Locate the cell with the specified text and output its (X, Y) center coordinate. 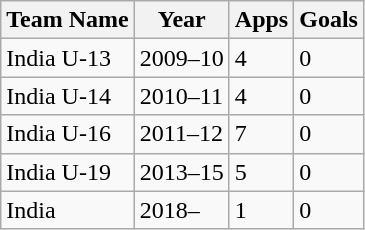
Goals (329, 20)
2018– (182, 210)
Apps (261, 20)
1 (261, 210)
India U-13 (68, 58)
Year (182, 20)
5 (261, 172)
7 (261, 134)
2011–12 (182, 134)
India U-19 (68, 172)
2013–15 (182, 172)
India U-14 (68, 96)
India U-16 (68, 134)
India (68, 210)
Team Name (68, 20)
2010–11 (182, 96)
2009–10 (182, 58)
